Search for the cell housing the specified text and yield its [x, y] center coordinate. 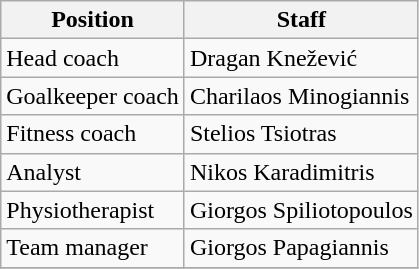
Dragan Knežević [301, 58]
Physiotherapist [93, 210]
Position [93, 20]
Team manager [93, 248]
Head coach [93, 58]
Goalkeeper coach [93, 96]
Charilaos Minogiannis [301, 96]
Giorgos Spiliotopoulos [301, 210]
Nikos Karadimitris [301, 172]
Analyst [93, 172]
Giorgos Papagiannis [301, 248]
Stelios Tsiotras [301, 134]
Fitness coach [93, 134]
Staff [301, 20]
